Scan for the cell matching the given text and deliver its (X, Y) coordinate at center. 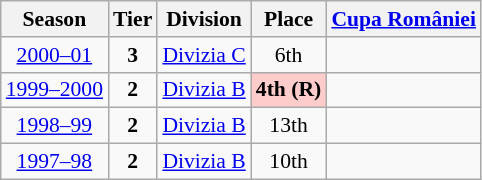
Divizia C (204, 55)
1998–99 (54, 126)
4th (R) (289, 90)
Season (54, 19)
2000–01 (54, 55)
13th (289, 126)
1999–2000 (54, 90)
Cupa României (404, 19)
10th (289, 162)
1997–98 (54, 162)
3 (132, 55)
Tier (132, 19)
Place (289, 19)
6th (289, 55)
Division (204, 19)
